Identify which cell holds the provided text, then report its [X, Y] central coordinate. 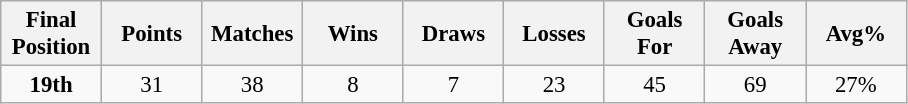
8 [354, 85]
7 [454, 85]
Goals For [654, 34]
Wins [354, 34]
19th [52, 85]
27% [856, 85]
Losses [554, 34]
23 [554, 85]
31 [152, 85]
69 [756, 85]
Avg% [856, 34]
Draws [454, 34]
Matches [252, 34]
Points [152, 34]
Goals Away [756, 34]
45 [654, 85]
Final Position [52, 34]
38 [252, 85]
